Scan for the cell matching the given text and deliver its [x, y] coordinate at center. 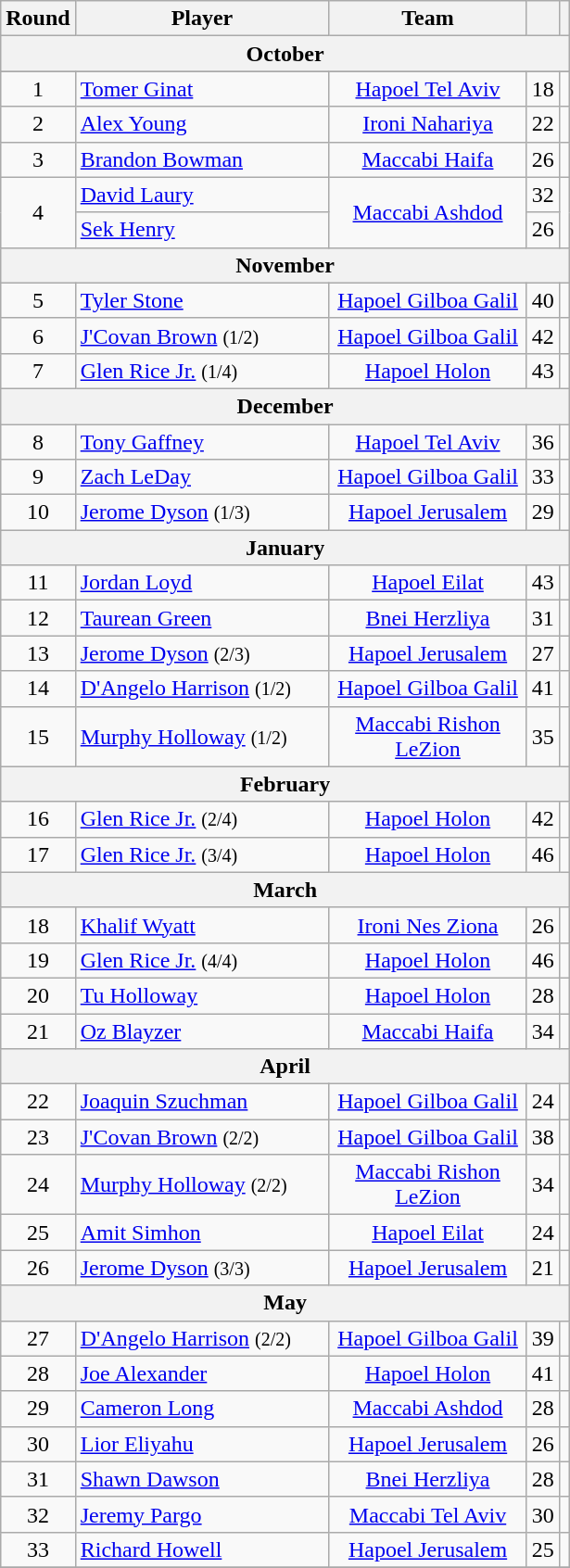
Zach LeDay [202, 477]
Ironi Nahariya [428, 124]
Ironi Nes Ziona [428, 925]
Shawn Dawson [202, 1479]
Round [38, 19]
Alex Young [202, 124]
David Laury [202, 195]
Amit Simhon [202, 1233]
Tu Holloway [202, 995]
J'Covan Brown (2/2) [202, 1137]
Maccabi Tel Aviv [428, 1514]
36 [543, 442]
15 [38, 736]
Glen Rice Jr. (2/4) [202, 819]
Taurean Green [202, 618]
Joe Alexander [202, 1373]
35 [543, 736]
39 [543, 1338]
Sek Henry [202, 230]
23 [38, 1137]
Glen Rice Jr. (3/4) [202, 854]
7 [38, 371]
May [285, 1303]
19 [38, 960]
12 [38, 618]
March [285, 890]
Player [202, 19]
December [285, 406]
Oz Blayzer [202, 1031]
20 [38, 995]
Cameron Long [202, 1409]
Murphy Holloway (1/2) [202, 736]
Brandon Bowman [202, 159]
Jeremy Pargo [202, 1514]
Richard Howell [202, 1549]
Khalif Wyatt [202, 925]
8 [38, 442]
Glen Rice Jr. (1/4) [202, 371]
3 [38, 159]
4 [38, 212]
13 [38, 653]
Tony Gaffney [202, 442]
Glen Rice Jr. (4/4) [202, 960]
Jerome Dyson (3/3) [202, 1268]
April [285, 1067]
October [285, 54]
Jerome Dyson (2/3) [202, 653]
Jerome Dyson (1/3) [202, 512]
40 [543, 300]
5 [38, 300]
January [285, 548]
2 [38, 124]
1 [38, 89]
D'Angelo Harrison (1/2) [202, 689]
February [285, 784]
9 [38, 477]
November [285, 265]
38 [543, 1137]
6 [38, 335]
Joaquin Szuchman [202, 1102]
D'Angelo Harrison (2/2) [202, 1338]
J'Covan Brown (1/2) [202, 335]
14 [38, 689]
Lior Eliyahu [202, 1444]
10 [38, 512]
Murphy Holloway (2/2) [202, 1184]
16 [38, 819]
Tomer Ginat [202, 89]
Team [428, 19]
Tyler Stone [202, 300]
11 [38, 583]
Jordan Loyd [202, 583]
17 [38, 854]
